Pinpoint the cell where the given text exists, returning its (X, Y) midpoint coordinate. 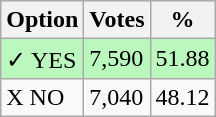
48.12 (182, 97)
% (182, 20)
7,590 (117, 59)
X NO (42, 97)
7,040 (117, 97)
Votes (117, 20)
✓ YES (42, 59)
51.88 (182, 59)
Option (42, 20)
